Determine the (X, Y) coordinate at the center of the cell enclosing the given text.  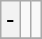
- (10, 20)
